Determine the [x, y] coordinate at the center of the cell enclosing the given text.  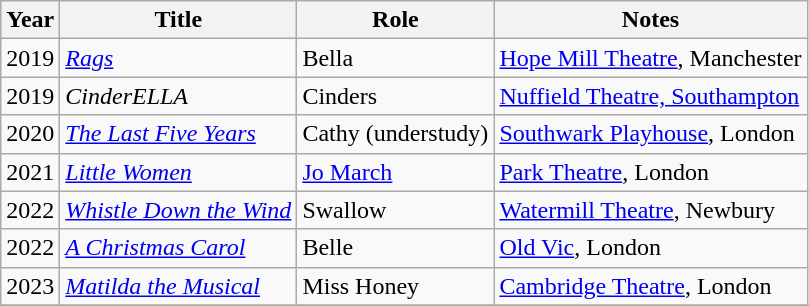
Miss Honey [396, 286]
Jo March [396, 172]
Little Women [178, 172]
Southwark Playhouse, London [650, 134]
CinderELLA [178, 96]
2021 [30, 172]
Rags [178, 58]
Hope Mill Theatre, Manchester [650, 58]
Year [30, 20]
Swallow [396, 210]
Cambridge Theatre, London [650, 286]
Cathy (understudy) [396, 134]
Matilda the Musical [178, 286]
The Last Five Years [178, 134]
Watermill Theatre, Newbury [650, 210]
2023 [30, 286]
Whistle Down the Wind [178, 210]
Notes [650, 20]
Nuffield Theatre, Southampton [650, 96]
Park Theatre, London [650, 172]
Title [178, 20]
Role [396, 20]
A Christmas Carol [178, 248]
Belle [396, 248]
Cinders [396, 96]
Old Vic, London [650, 248]
Bella [396, 58]
2020 [30, 134]
